Search for the cell housing the specified text and yield its (X, Y) center coordinate. 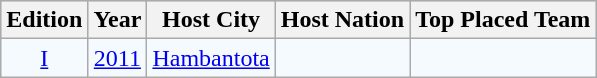
Top Placed Team (503, 20)
Year (118, 20)
Edition (44, 20)
2011 (118, 58)
Host Nation (342, 20)
I (44, 58)
Host City (211, 20)
Hambantota (211, 58)
